For the text-containing cell, return its midpoint in (X, Y) coordinate format. 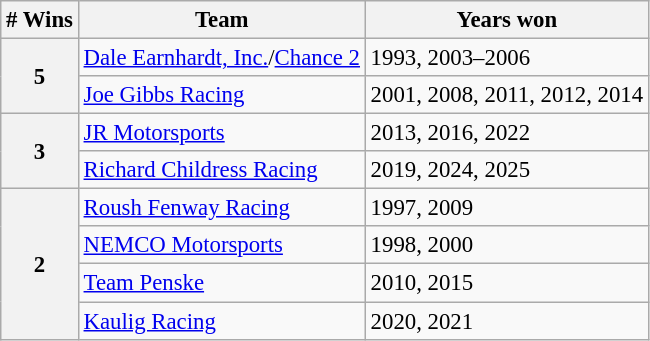
2019, 2024, 2025 (506, 170)
Dale Earnhardt, Inc./Chance 2 (222, 58)
NEMCO Motorsports (222, 245)
# Wins (40, 20)
2010, 2015 (506, 283)
Roush Fenway Racing (222, 208)
Joe Gibbs Racing (222, 95)
2 (40, 264)
Years won (506, 20)
2020, 2021 (506, 321)
3 (40, 152)
1997, 2009 (506, 208)
2001, 2008, 2011, 2012, 2014 (506, 95)
5 (40, 76)
1998, 2000 (506, 245)
Richard Childress Racing (222, 170)
2013, 2016, 2022 (506, 133)
Kaulig Racing (222, 321)
1993, 2003–2006 (506, 58)
Team Penske (222, 283)
Team (222, 20)
JR Motorsports (222, 133)
